Output the [x, y] coordinate of the center of the cell containing the given text.  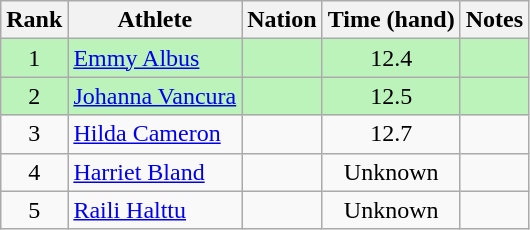
Johanna Vancura [155, 96]
Time (hand) [391, 20]
Athlete [155, 20]
1 [34, 58]
Raili Halttu [155, 210]
Hilda Cameron [155, 134]
12.7 [391, 134]
Nation [282, 20]
5 [34, 210]
2 [34, 96]
12.5 [391, 96]
Notes [494, 20]
Harriet Bland [155, 172]
Emmy Albus [155, 58]
3 [34, 134]
12.4 [391, 58]
Rank [34, 20]
4 [34, 172]
